From the cell containing the given text, extract its center point as (x, y) coordinate. 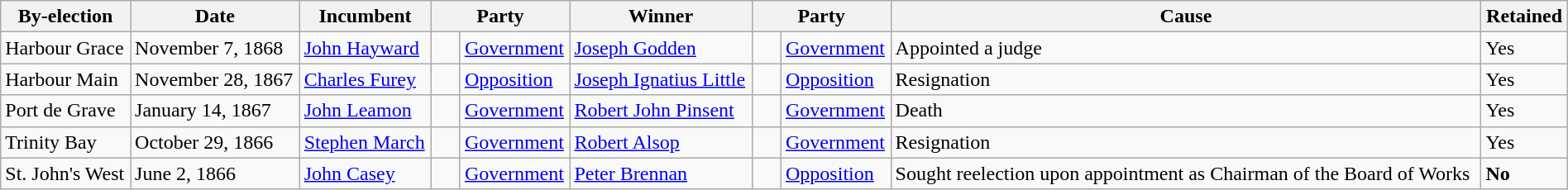
Incumbent (366, 17)
Harbour Main (66, 79)
October 29, 1866 (215, 142)
Port de Grave (66, 111)
Retained (1524, 17)
Appointed a judge (1186, 48)
Harbour Grace (66, 48)
Robert Alsop (661, 142)
November 28, 1867 (215, 79)
Peter Brennan (661, 173)
John Casey (366, 173)
St. John's West (66, 173)
Date (215, 17)
Winner (661, 17)
Cause (1186, 17)
Stephen March (366, 142)
By-election (66, 17)
Trinity Bay (66, 142)
John Hayward (366, 48)
January 14, 1867 (215, 111)
Sought reelection upon appointment as Chairman of the Board of Works (1186, 173)
June 2, 1866 (215, 173)
November 7, 1868 (215, 48)
John Leamon (366, 111)
Joseph Ignatius Little (661, 79)
Death (1186, 111)
No (1524, 173)
Charles Furey (366, 79)
Joseph Godden (661, 48)
Robert John Pinsent (661, 111)
